From the cell containing the given text, extract its center point as [x, y] coordinate. 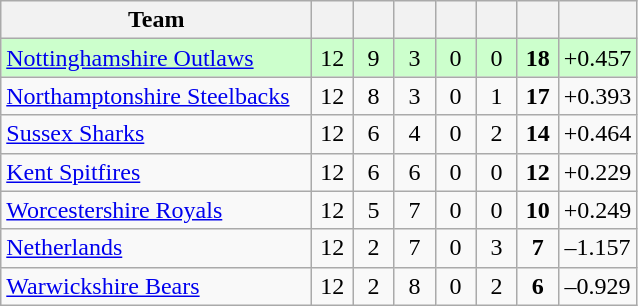
4 [414, 134]
Nottinghamshire Outlaws [156, 58]
+0.457 [598, 58]
9 [374, 58]
17 [538, 96]
10 [538, 210]
Team [156, 20]
Sussex Sharks [156, 134]
18 [538, 58]
Warwickshire Bears [156, 286]
–0.929 [598, 286]
14 [538, 134]
Kent Spitfires [156, 172]
Northamptonshire Steelbacks [156, 96]
–1.157 [598, 248]
Worcestershire Royals [156, 210]
5 [374, 210]
+0.464 [598, 134]
1 [496, 96]
+0.249 [598, 210]
+0.393 [598, 96]
Netherlands [156, 248]
+0.229 [598, 172]
